Detect which cell encompasses the target text, then output its [x, y] center coordinate. 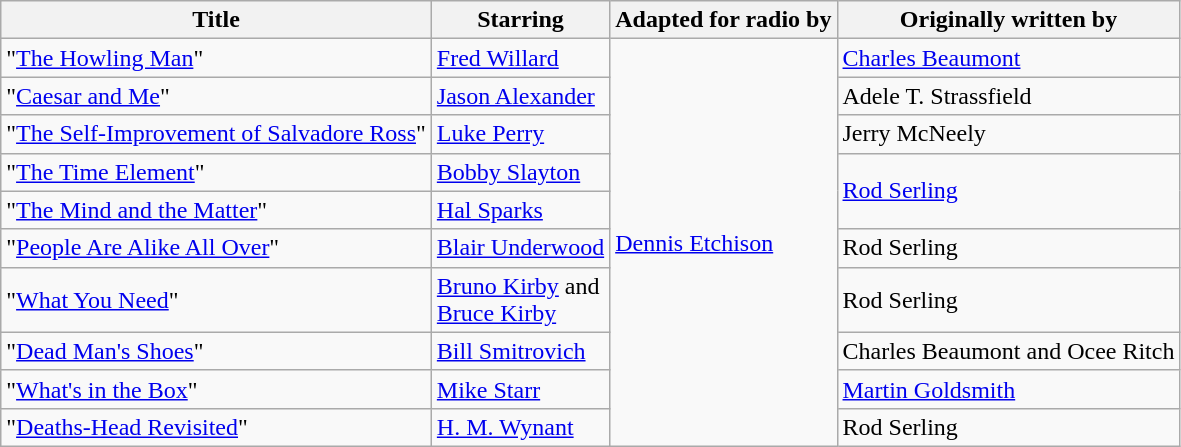
Bill Smitrovich [520, 351]
Martin Goldsmith [1008, 389]
"The Howling Man" [216, 58]
"The Self-Improvement of Salvadore Ross" [216, 134]
"Caesar and Me" [216, 96]
Blair Underwood [520, 248]
Adapted for radio by [724, 20]
"The Time Element" [216, 172]
"People Are Alike All Over" [216, 248]
Bobby Slayton [520, 172]
"Dead Man's Shoes" [216, 351]
H. M. Wynant [520, 427]
"The Mind and the Matter" [216, 210]
Starring [520, 20]
Fred Willard [520, 58]
Charles Beaumont and Ocee Ritch [1008, 351]
Luke Perry [520, 134]
Adele T. Strassfield [1008, 96]
Bruno Kirby andBruce Kirby [520, 300]
"What You Need" [216, 300]
Jason Alexander [520, 96]
"Deaths-Head Revisited" [216, 427]
Jerry McNeely [1008, 134]
Hal Sparks [520, 210]
Title [216, 20]
Charles Beaumont [1008, 58]
Originally written by [1008, 20]
"What's in the Box" [216, 389]
Mike Starr [520, 389]
Dennis Etchison [724, 243]
